Return the [x, y] coordinate for the center point of the cell that contains the specified text.  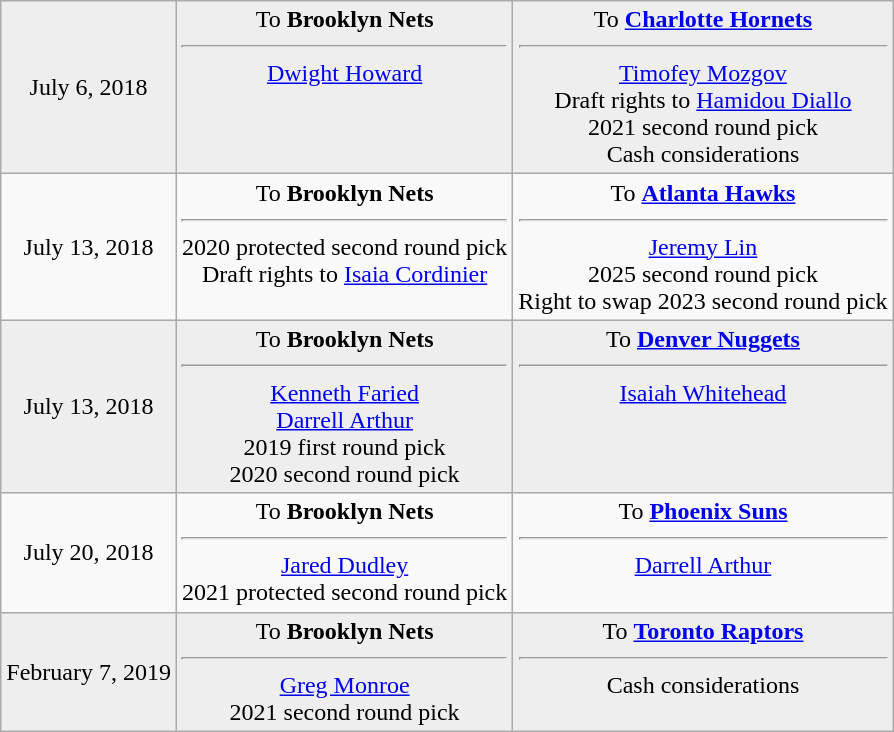
To Toronto RaptorsCash considerations [703, 672]
To Brooklyn NetsJared Dudley2021 protected second round pick [344, 552]
To Brooklyn Nets2020 protected second round pickDraft rights to Isaia Cordinier [344, 247]
July 6, 2018 [89, 88]
To Brooklyn NetsDwight Howard [344, 88]
July 20, 2018 [89, 552]
To Brooklyn NetsKenneth FariedDarrell Arthur2019 first round pick2020 second round pick [344, 406]
To Phoenix SunsDarrell Arthur [703, 552]
To Charlotte HornetsTimofey MozgovDraft rights to Hamidou Diallo2021 second round pickCash considerations [703, 88]
February 7, 2019 [89, 672]
To Brooklyn NetsGreg Monroe2021 second round pick [344, 672]
To Denver NuggetsIsaiah Whitehead [703, 406]
To Atlanta HawksJeremy Lin2025 second round pickRight to swap 2023 second round pick [703, 247]
